Return (X, Y) of the center of cell containing provided text 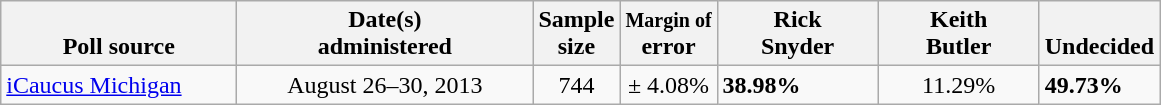
RickSnyder (798, 34)
Margin oferror (668, 34)
Poll source (119, 34)
iCaucus Michigan (119, 85)
38.98% (798, 85)
August 26–30, 2013 (385, 85)
Date(s)administered (385, 34)
11.29% (958, 85)
744 (576, 85)
KeithButler (958, 34)
± 4.08% (668, 85)
49.73% (1099, 85)
Samplesize (576, 34)
Undecided (1099, 34)
